Return the (X, Y) coordinate for the center point of the cell that contains the specified text.  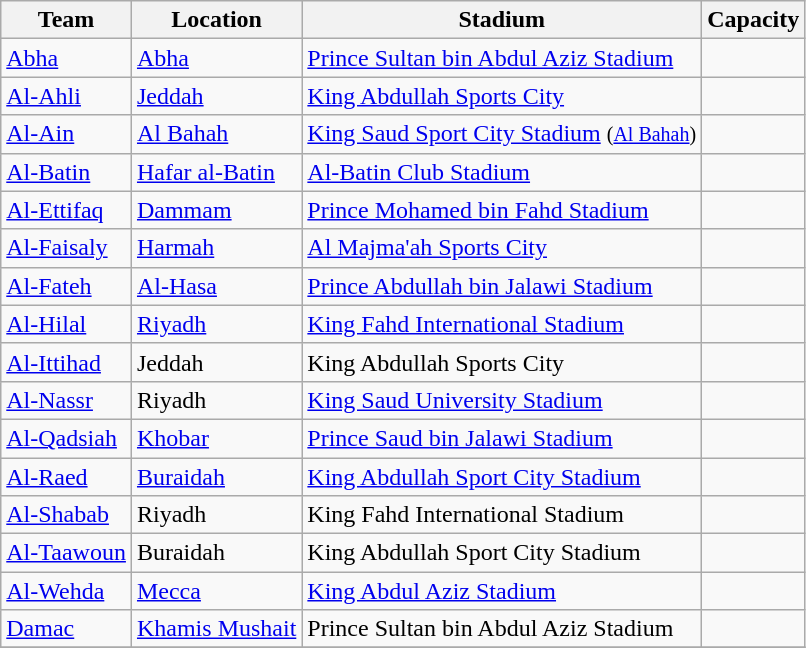
Al-Nassr (66, 400)
Harmah (216, 248)
Prince Mohamed bin Fahd Stadium (502, 210)
Prince Abdullah bin Jalawi Stadium (502, 286)
Mecca (216, 591)
Al-Taawoun (66, 553)
Al-Ittihad (66, 362)
Al-Batin Club Stadium (502, 172)
Al-Ahli (66, 96)
Al-Raed (66, 477)
Team (66, 20)
King Abdul Aziz Stadium (502, 591)
Dammam (216, 210)
Al Majma'ah Sports City (502, 248)
King Saud University Stadium (502, 400)
Al Bahah (216, 134)
Khamis Mushait (216, 629)
Al-Faisaly (66, 248)
King Saud Sport City Stadium (Al Bahah) (502, 134)
Khobar (216, 438)
Al-Ain (66, 134)
Al-Ettifaq (66, 210)
Prince Saud bin Jalawi Stadium (502, 438)
Al-Hasa (216, 286)
Location (216, 20)
Al-Fateh (66, 286)
Al-Wehda (66, 591)
Al-Qadsiah (66, 438)
Al-Batin (66, 172)
Capacity (754, 20)
Damac (66, 629)
Al-Hilal (66, 324)
Hafar al-Batin (216, 172)
Al-Shabab (66, 515)
Stadium (502, 20)
